Find where the given text appears and provide that cell's center as [X, Y] coordinate. 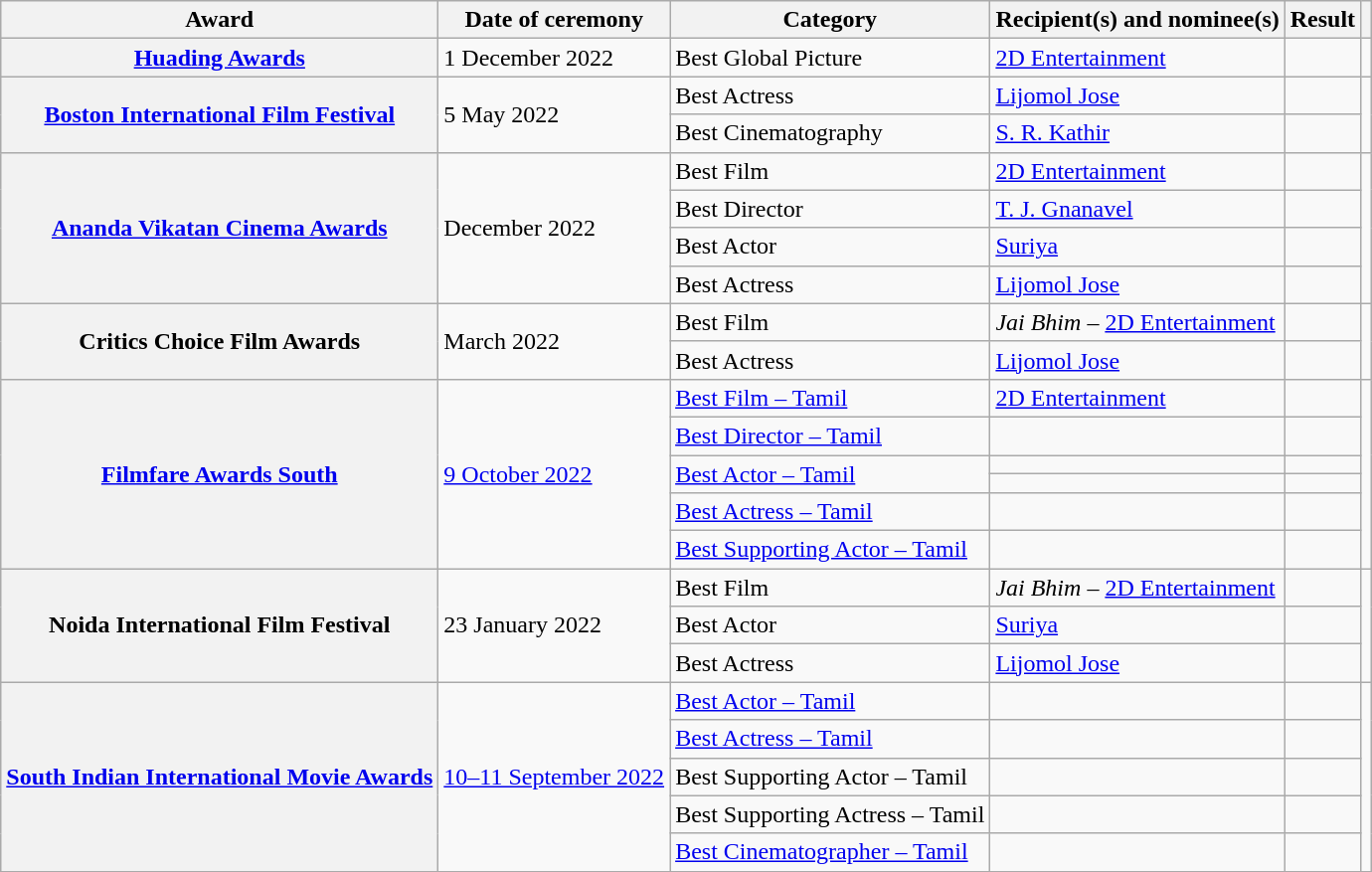
Category [830, 20]
S. R. Kathir [1137, 133]
9 October 2022 [555, 473]
Best Cinematographer – Tamil [830, 852]
Best Film – Tamil [830, 398]
23 January 2022 [555, 625]
Filmfare Awards South [220, 473]
Ananda Vikatan Cinema Awards [220, 228]
Huading Awards [220, 58]
5 May 2022 [555, 114]
South Indian International Movie Awards [220, 777]
Date of ceremony [555, 20]
Recipient(s) and nominee(s) [1137, 20]
Critics Choice Film Awards [220, 341]
10–11 September 2022 [555, 777]
Result [1322, 20]
Best Supporting Actress – Tamil [830, 814]
March 2022 [555, 341]
T. J. Gnanavel [1137, 209]
Boston International Film Festival [220, 114]
Noida International Film Festival [220, 625]
Best Director [830, 209]
Award [220, 20]
December 2022 [555, 228]
Best Global Picture [830, 58]
Best Director – Tamil [830, 436]
1 December 2022 [555, 58]
Best Cinematography [830, 133]
